Determine the [X, Y] coordinate at the center of the cell enclosing the given text.  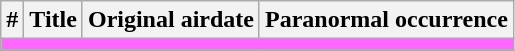
Title [54, 20]
Original airdate [170, 20]
# [12, 20]
Paranormal occurrence [386, 20]
